Scan for the cell matching the given text and deliver its (X, Y) coordinate at center. 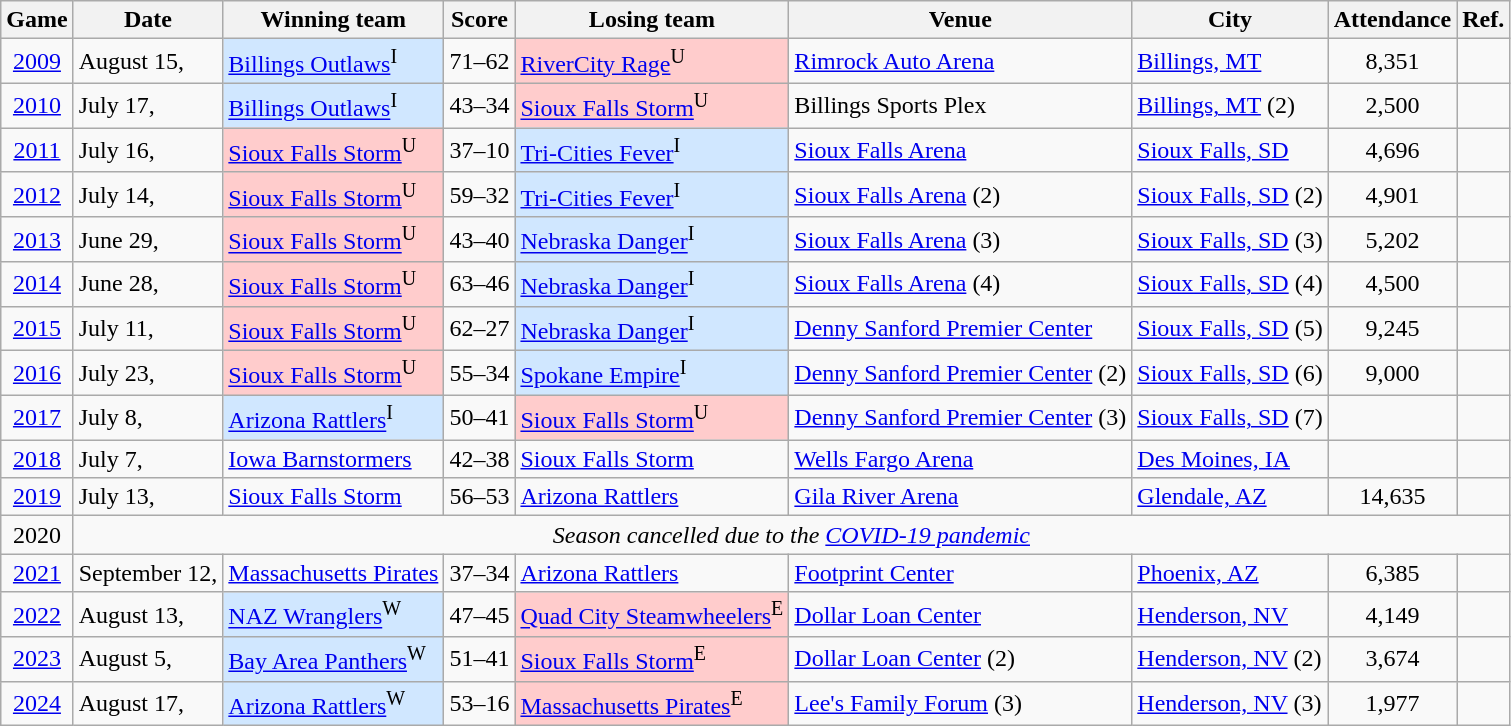
2016 (37, 374)
2009 (37, 62)
Bay Area PanthersW (334, 660)
Des Moines, IA (1230, 459)
9,000 (1392, 374)
Footprint Center (960, 573)
37–10 (480, 150)
4,901 (1392, 194)
City (1230, 20)
September 12, (148, 573)
Arizona RattlersW (334, 704)
Denny Sanford Premier Center (2) (960, 374)
Denny Sanford Premier Center (3) (960, 418)
Game (37, 20)
Iowa Barnstormers (334, 459)
July 23, (148, 374)
2018 (37, 459)
4,696 (1392, 150)
Massachusetts Pirates (334, 573)
July 13, (148, 497)
4,500 (1392, 284)
Spokane EmpireI (652, 374)
2022 (37, 614)
51–41 (480, 660)
4,149 (1392, 614)
Massachusetts PiratesE (652, 704)
July 8, (148, 418)
Winning team (334, 20)
Lee's Family Forum (3) (960, 704)
Losing team (652, 20)
Henderson, NV (2) (1230, 660)
5,202 (1392, 240)
Sioux Falls, SD (6) (1230, 374)
Sioux Falls Arena (4) (960, 284)
July 14, (148, 194)
2011 (37, 150)
2019 (37, 497)
2020 (37, 535)
9,245 (1392, 328)
Quad City SteamwheelersE (652, 614)
Score (480, 20)
2017 (37, 418)
2015 (37, 328)
8,351 (1392, 62)
June 29, (148, 240)
Season cancelled due to the COVID-19 pandemic (792, 535)
NAZ WranglersW (334, 614)
Sioux Falls, SD (3) (1230, 240)
43–34 (480, 106)
50–41 (480, 418)
July 7, (148, 459)
Phoenix, AZ (1230, 573)
RiverCity RageU (652, 62)
3,674 (1392, 660)
2023 (37, 660)
6,385 (1392, 573)
2,500 (1392, 106)
53–16 (480, 704)
2013 (37, 240)
June 28, (148, 284)
Sioux Falls, SD (5) (1230, 328)
Sioux Falls Arena (960, 150)
63–46 (480, 284)
Henderson, NV (1230, 614)
July 11, (148, 328)
56–53 (480, 497)
Arizona RattlersI (334, 418)
Rimrock Auto Arena (960, 62)
62–27 (480, 328)
Henderson, NV (3) (1230, 704)
Venue (960, 20)
August 17, (148, 704)
Dollar Loan Center (2) (960, 660)
Sioux Falls, SD (7) (1230, 418)
1,977 (1392, 704)
2010 (37, 106)
Sioux Falls Arena (2) (960, 194)
47–45 (480, 614)
43–40 (480, 240)
August 13, (148, 614)
71–62 (480, 62)
42–38 (480, 459)
Gila River Arena (960, 497)
59–32 (480, 194)
Billings Sports Plex (960, 106)
Dollar Loan Center (960, 614)
14,635 (1392, 497)
Denny Sanford Premier Center (960, 328)
Wells Fargo Arena (960, 459)
Ref. (1484, 20)
2012 (37, 194)
Billings, MT (2) (1230, 106)
2021 (37, 573)
August 15, (148, 62)
Sioux Falls, SD (2) (1230, 194)
2024 (37, 704)
July 16, (148, 150)
55–34 (480, 374)
Glendale, AZ (1230, 497)
Sioux Falls, SD (1230, 150)
2014 (37, 284)
37–34 (480, 573)
August 5, (148, 660)
Sioux Falls, SD (4) (1230, 284)
July 17, (148, 106)
Date (148, 20)
Sioux Falls StormE (652, 660)
Billings, MT (1230, 62)
Sioux Falls Arena (3) (960, 240)
Attendance (1392, 20)
